Search for the cell housing the specified text and yield its (x, y) center coordinate. 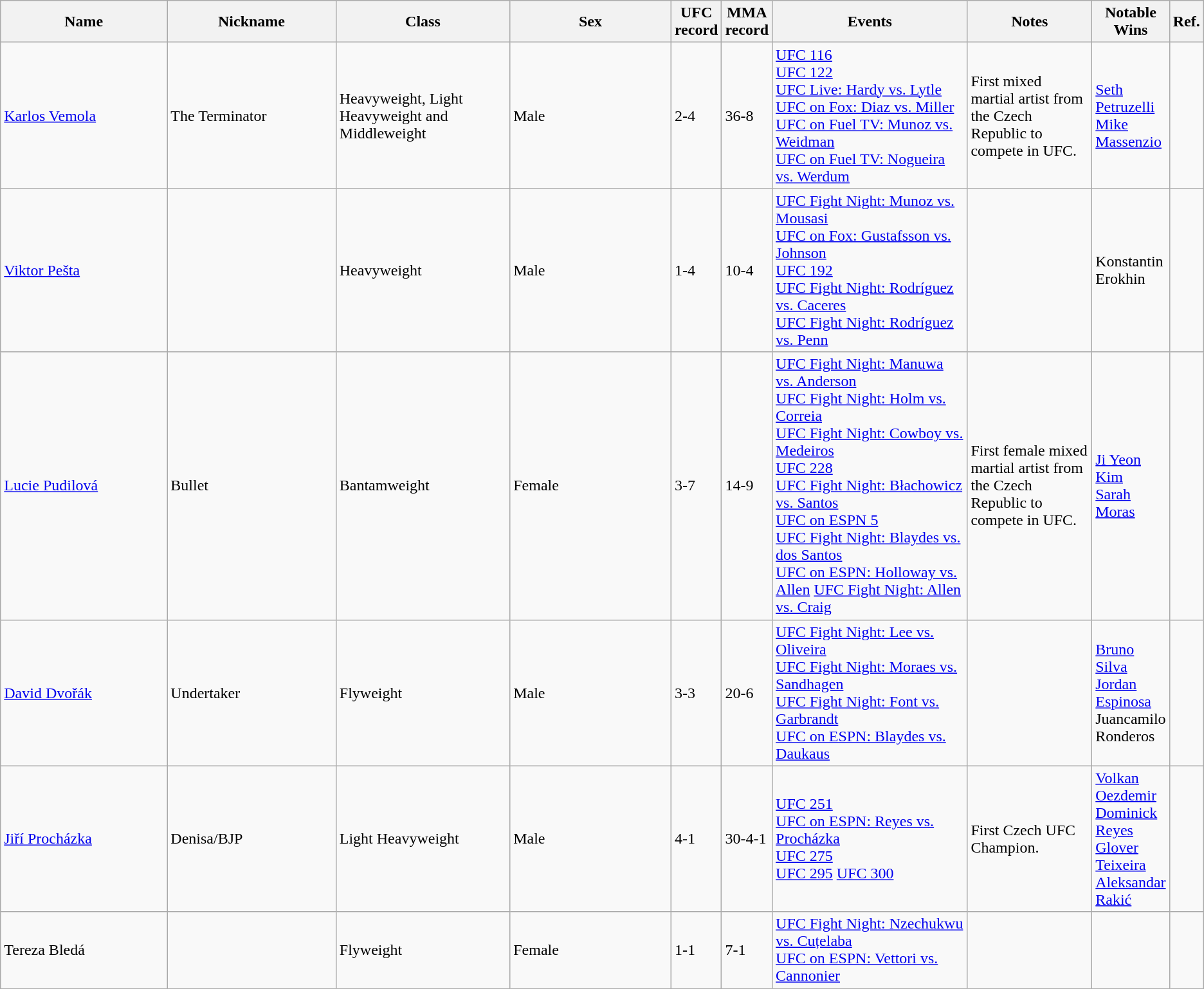
Denisa/BJP (251, 839)
Undertaker (251, 692)
4-1 (696, 839)
UFC Fight Night: Nzechukwu vs. CuțelabaUFC on ESPN: Vettori vs. Cannonier (870, 950)
Ref. (1186, 22)
First female mixed martial artist from the Czech Republic to compete in UFC. (1030, 486)
UFC Fight Night: Munoz vs. MousasiUFC on Fox: Gustafsson vs. JohnsonUFC 192UFC Fight Night: Rodríguez vs. CaceresUFC Fight Night: Rodríguez vs. Penn (870, 270)
Name (84, 22)
Notable Wins (1131, 22)
Sex (590, 22)
2-4 (696, 116)
Notes (1030, 22)
Tereza Bledá (84, 950)
Bruno SilvaJordan EspinosaJuancamilo Ronderos (1131, 692)
Viktor Pešta (84, 270)
Volkan OezdemirDominick ReyesGlover TeixeiraAleksandar Rakić (1131, 839)
First Czech UFC Champion. (1030, 839)
Bullet (251, 486)
UFC Fight Night: Lee vs. OliveiraUFC Fight Night: Moraes vs. SandhagenUFC Fight Night: Font vs. GarbrandtUFC on ESPN: Blaydes vs. Daukaus (870, 692)
14-9 (747, 486)
Ji Yeon KimSarah Moras (1131, 486)
Bantamweight (423, 486)
David Dvořák (84, 692)
Nickname (251, 22)
Lucie Pudilová (84, 486)
Konstantin Erokhin (1131, 270)
UFC 251UFC on ESPN: Reyes vs. ProcházkaUFC 275UFC 295 UFC 300 (870, 839)
UFC 116UFC 122UFC Live: Hardy vs. LytleUFC on Fox: Diaz vs. MillerUFC on Fuel TV: Munoz vs. WeidmanUFC on Fuel TV: Nogueira vs. Werdum (870, 116)
1-4 (696, 270)
First mixed martial artist from the Czech Republic to compete in UFC. (1030, 116)
36-8 (747, 116)
Events (870, 22)
Heavyweight (423, 270)
UFC record (696, 22)
MMA record (747, 22)
Light Heavyweight (423, 839)
3-3 (696, 692)
The Terminator (251, 116)
1-1 (696, 950)
Seth PetruzelliMike Massenzio (1131, 116)
Jiří Procházka (84, 839)
7-1 (747, 950)
10-4 (747, 270)
20-6 (747, 692)
3-7 (696, 486)
Heavyweight, Light Heavyweight and Middleweight (423, 116)
30-4-1 (747, 839)
Class (423, 22)
Karlos Vemola (84, 116)
